Search for the cell housing the specified text and yield its (x, y) center coordinate. 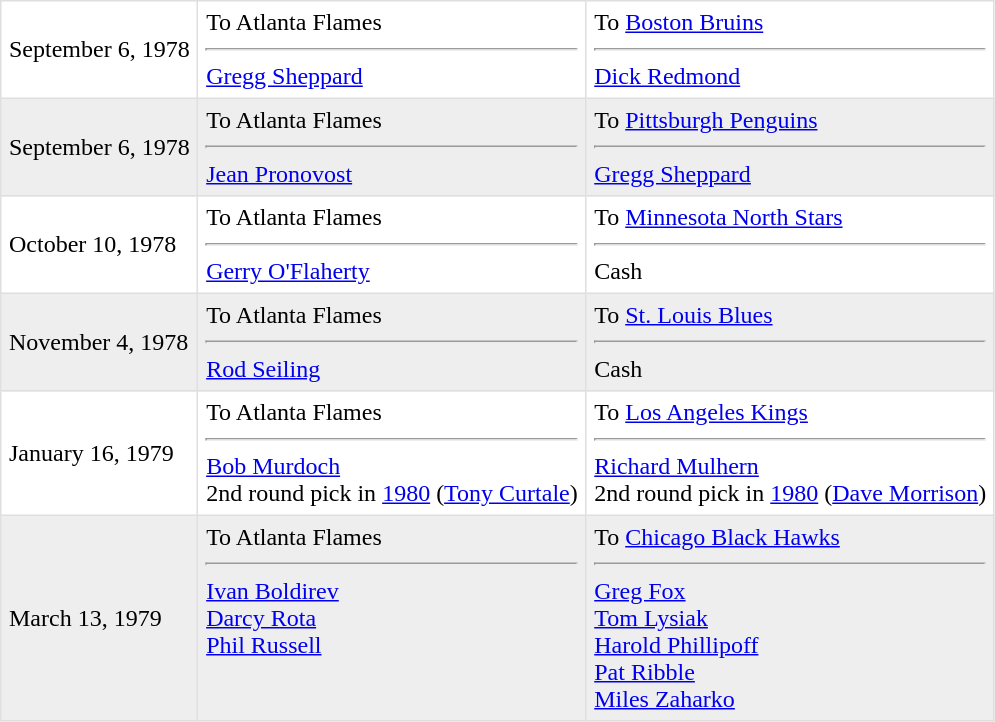
To Chicago Black Hawks Greg FoxTom LysiakHarold PhillipoffPat RibbleMiles Zaharko (790, 618)
November 4, 1978 (100, 342)
To Atlanta Flames Gerry O'Flaherty (392, 245)
To Atlanta Flames Ivan BoldirevDarcy RotaPhil Russell (392, 618)
To Los Angeles Kings Richard Mulhern2nd round pick in 1980 (Dave Morrison) (790, 453)
To Atlanta Flames Jean Pronovost (392, 147)
To Pittsburgh Penguins Gregg Sheppard (790, 147)
To Atlanta Flames Gregg Sheppard (392, 50)
To Atlanta Flames Bob Murdoch2nd round pick in 1980 (Tony Curtale) (392, 453)
March 13, 1979 (100, 618)
January 16, 1979 (100, 453)
To St. Louis Blues Cash (790, 342)
To Atlanta Flames Rod Seiling (392, 342)
October 10, 1978 (100, 245)
To Minnesota North Stars Cash (790, 245)
To Boston Bruins Dick Redmond (790, 50)
